Scan for the cell matching the given text and deliver its (X, Y) coordinate at center. 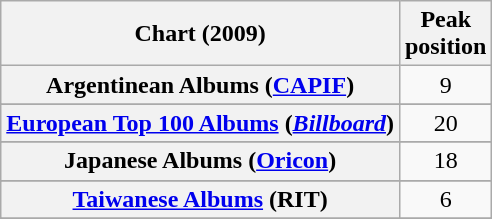
6 (445, 199)
European Top 100 Albums (Billboard) (200, 123)
Japanese Albums (Oricon) (200, 161)
9 (445, 85)
Peakposition (445, 34)
Chart (2009) (200, 34)
Argentinean Albums (CAPIF) (200, 85)
Taiwanese Albums (RIT) (200, 199)
18 (445, 161)
20 (445, 123)
